From the cell containing the given text, extract its center point as (x, y) coordinate. 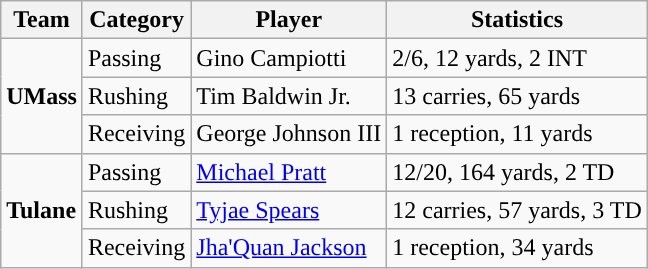
Gino Campiotti (289, 58)
1 reception, 11 yards (518, 134)
Michael Pratt (289, 172)
Statistics (518, 20)
George Johnson III (289, 134)
UMass (42, 96)
Player (289, 20)
Tyjae Spears (289, 210)
Jha'Quan Jackson (289, 248)
Team (42, 20)
2/6, 12 yards, 2 INT (518, 58)
12 carries, 57 yards, 3 TD (518, 210)
Category (136, 20)
Tim Baldwin Jr. (289, 96)
12/20, 164 yards, 2 TD (518, 172)
1 reception, 34 yards (518, 248)
13 carries, 65 yards (518, 96)
Tulane (42, 210)
